Scan for the cell matching the given text and deliver its (X, Y) coordinate at center. 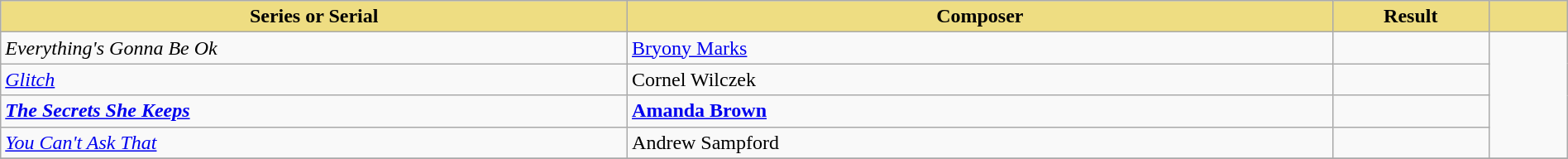
The Secrets She Keeps (314, 111)
Series or Serial (314, 17)
Everything's Gonna Be Ok (314, 48)
You Can't Ask That (314, 142)
Result (1411, 17)
Cornel Wilczek (981, 79)
Amanda Brown (981, 111)
Bryony Marks (981, 48)
Andrew Sampford (981, 142)
Glitch (314, 79)
Composer (981, 17)
